Search for the cell housing the specified text and yield its (X, Y) center coordinate. 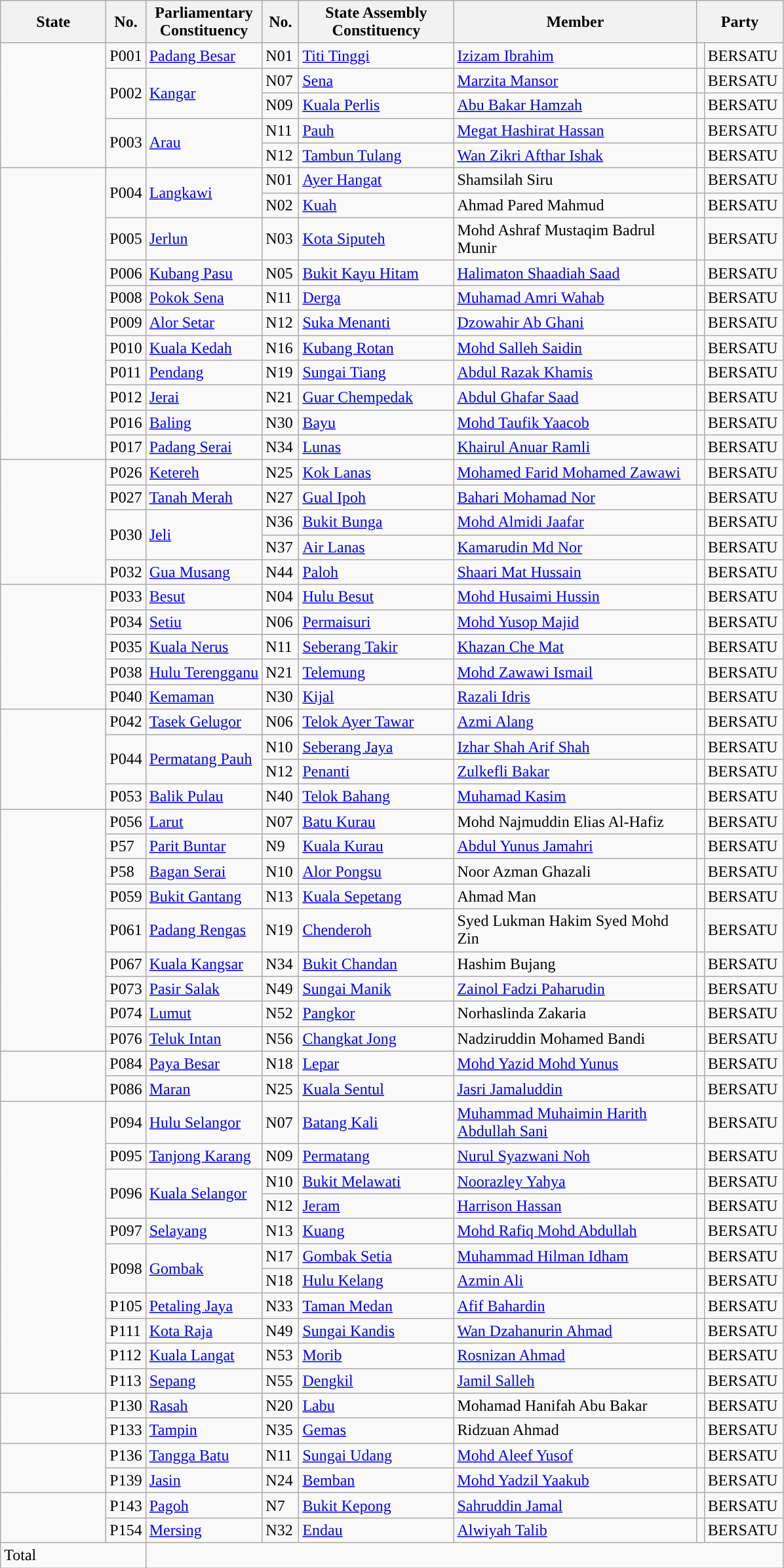
Mohd Yazid Mohd Yunus (576, 1063)
Kuala Kurau (376, 847)
P097 (126, 1231)
N55 (281, 1381)
Padang Serai (204, 448)
Larut (204, 822)
P010 (126, 348)
Kemaman (204, 697)
Mohd Aleef Yusof (576, 1455)
Telok Ayer Tawar (376, 721)
Changkat Jong (376, 1039)
N27 (281, 497)
Permaisuri (376, 622)
P154 (126, 1530)
Mohd Ashraf Mustaqim Badrul Munir (576, 239)
Kubang Pasu (204, 273)
Kuala Nerus (204, 647)
Shaari Mat Hussain (576, 572)
Khairul Anuar Ramli (576, 448)
Permatang Pauh (204, 759)
P008 (126, 297)
Muhammad Muhaimin Harith Abdullah Sani (576, 1122)
Batu Kurau (376, 822)
Member (576, 22)
P133 (126, 1430)
P038 (126, 672)
P004 (126, 193)
Maran (204, 1088)
P016 (126, 423)
P001 (126, 56)
Jasri Jamaluddin (576, 1088)
Hulu Besut (376, 597)
Jamil Salleh (576, 1381)
Alor Setar (204, 322)
Megat Hashirat Hassan (576, 130)
N44 (281, 572)
P030 (126, 535)
Pauh (376, 130)
Muhammad Hilman Idham (576, 1256)
Pangkor (376, 1014)
P061 (126, 930)
Kota Siputeh (376, 239)
Teluk Intan (204, 1039)
P076 (126, 1039)
Mohd Najmuddin Elias Al-Hafiz (576, 822)
Sahruddin Jamal (576, 1505)
Alor Pongsu (376, 871)
Jerlun (204, 239)
P139 (126, 1480)
Kuang (376, 1231)
Paya Besar (204, 1063)
P002 (126, 93)
P073 (126, 989)
Hulu Selangor (204, 1122)
Air Lanas (376, 547)
Hulu Kelang (376, 1281)
P040 (126, 697)
Syed Lukman Hakim Syed Mohd Zin (576, 930)
P112 (126, 1356)
P074 (126, 1014)
Kuala Sepetang (376, 896)
P136 (126, 1455)
Mohd Yusop Majid (576, 622)
Muhamad Kasim (576, 797)
Bemban (376, 1480)
Kamarudin Md Nor (576, 547)
Kijal (376, 697)
Tampin (204, 1430)
P003 (126, 143)
Shamsilah Siru (576, 180)
Lunas (376, 448)
Azmin Ali (576, 1281)
Kangar (204, 93)
Kuala Selangor (204, 1194)
Mohamad Hanifah Abu Bakar (576, 1405)
Zulkefli Bakar (576, 772)
Zainol Fadzi Paharudin (576, 989)
Izhar Shah Arif Shah (576, 746)
Muhamad Amri Wahab (576, 297)
Padang Rengas (204, 930)
Wan Dzahanurin Ahmad (576, 1331)
P005 (126, 239)
Selayang (204, 1231)
Bukit Kayu Hitam (376, 273)
Gua Musang (204, 572)
Bukit Kepong (376, 1505)
Nadziruddin Mohamed Bandi (576, 1039)
Telok Bahang (376, 797)
Wan Zikri Afthar Ishak (576, 155)
Paloh (376, 572)
Parit Buntar (204, 847)
Morib (376, 1356)
Baling (204, 423)
Bahari Mohamad Nor (576, 497)
Nurul Syazwani Noh (576, 1156)
Setiu (204, 622)
Kota Raja (204, 1331)
Dzowahir Ab Ghani (576, 322)
N53 (281, 1356)
Bukit Melawati (376, 1181)
Derga (376, 297)
P033 (126, 597)
Bukit Gantang (204, 896)
Rasah (204, 1405)
Batang Kali (376, 1122)
P026 (126, 472)
Azmi Alang (576, 721)
N02 (281, 205)
N04 (281, 597)
Bukit Chandan (376, 964)
Besut (204, 597)
N56 (281, 1039)
Ahmad Man (576, 896)
Pokok Sena (204, 297)
P059 (126, 896)
Tasek Gelugor (204, 721)
Sungai Manik (376, 989)
P044 (126, 759)
N9 (281, 847)
Gombak (204, 1269)
Seberang Takir (376, 647)
Hulu Terengganu (204, 672)
Izizam Ibrahim (576, 56)
Chenderoh (376, 930)
Sungai Udang (376, 1455)
N32 (281, 1530)
P009 (126, 322)
Mohd Zawawi Ismail (576, 672)
State (54, 22)
Tanjong Karang (204, 1156)
N40 (281, 797)
Ayer Hangat (376, 180)
Langkawi (204, 193)
Tanah Merah (204, 497)
Kuala Kangsar (204, 964)
Total (73, 1555)
Harrison Hassan (576, 1206)
Telemung (376, 672)
Jeli (204, 535)
Sungai Kandis (376, 1331)
Mersing (204, 1530)
Abdul Ghafar Saad (576, 398)
N03 (281, 239)
Noor Azman Ghazali (576, 871)
Sepang (204, 1381)
P034 (126, 622)
P017 (126, 448)
Arau (204, 143)
Abdul Razak Khamis (576, 373)
Rosnizan Ahmad (576, 1356)
Party (739, 22)
Jeram (376, 1206)
Alwiyah Talib (576, 1530)
N36 (281, 522)
P57 (126, 847)
State Assembly Constituency (376, 22)
Permatang (376, 1156)
P095 (126, 1156)
Padang Besar (204, 56)
Pagoh (204, 1505)
P012 (126, 398)
Balik Pulau (204, 797)
Norhaslinda Zakaria (576, 1014)
Mohd Rafiq Mohd Abdullah (576, 1231)
Taman Medan (376, 1306)
P032 (126, 572)
Dengkil (376, 1381)
P006 (126, 273)
Kuala Kedah (204, 348)
Afif Bahardin (576, 1306)
Bukit Bunga (376, 522)
P086 (126, 1088)
Mohd Husaimi Hussin (576, 597)
Razali Idris (576, 697)
Noorazley Yahya (576, 1181)
Kubang Rotan (376, 348)
P067 (126, 964)
Labu (376, 1405)
Kok Lanas (376, 472)
P053 (126, 797)
Ahmad Pared Mahmud (576, 205)
Sungai Tiang (376, 373)
Ketereh (204, 472)
Khazan Che Mat (576, 647)
Mohd Almidi Jaafar (576, 522)
Kuala Langat (204, 1356)
P042 (126, 721)
Seberang Jaya (376, 746)
P105 (126, 1306)
Penanti (376, 772)
Jerai (204, 398)
Pasir Salak (204, 989)
N7 (281, 1505)
P084 (126, 1063)
Endau (376, 1530)
N24 (281, 1480)
P130 (126, 1405)
Hashim Bujang (576, 964)
Titi Tinggi (376, 56)
Gombak Setia (376, 1256)
Marzita Mansor (576, 81)
P113 (126, 1381)
Mohd Taufik Yaacob (576, 423)
Petaling Jaya (204, 1306)
Guar Chempedak (376, 398)
N35 (281, 1430)
Abdul Yunus Jamahri (576, 847)
Abu Bakar Hamzah (576, 105)
N17 (281, 1256)
Kuala Sentul (376, 1088)
Gual Ipoh (376, 497)
Mohd Salleh Saidin (576, 348)
N05 (281, 273)
N20 (281, 1405)
Suka Menanti (376, 322)
Ridzuan Ahmad (576, 1430)
Pendang (204, 373)
Lumut (204, 1014)
P143 (126, 1505)
Bayu (376, 423)
Tambun Tulang (376, 155)
Kuah (376, 205)
Gemas (376, 1430)
P035 (126, 647)
Jasin (204, 1480)
P096 (126, 1194)
P027 (126, 497)
N16 (281, 348)
ParliamentaryConstituency (204, 22)
Lepar (376, 1063)
P094 (126, 1122)
Sena (376, 81)
Halimaton Shaadiah Saad (576, 273)
N37 (281, 547)
Mohd Yadzil Yaakub (576, 1480)
Bagan Serai (204, 871)
P111 (126, 1331)
P011 (126, 373)
P056 (126, 822)
Tangga Batu (204, 1455)
N33 (281, 1306)
N52 (281, 1014)
P58 (126, 871)
Kuala Perlis (376, 105)
P098 (126, 1269)
Mohamed Farid Mohamed Zawawi (576, 472)
